Scan for the cell matching the given text and deliver its (x, y) coordinate at center. 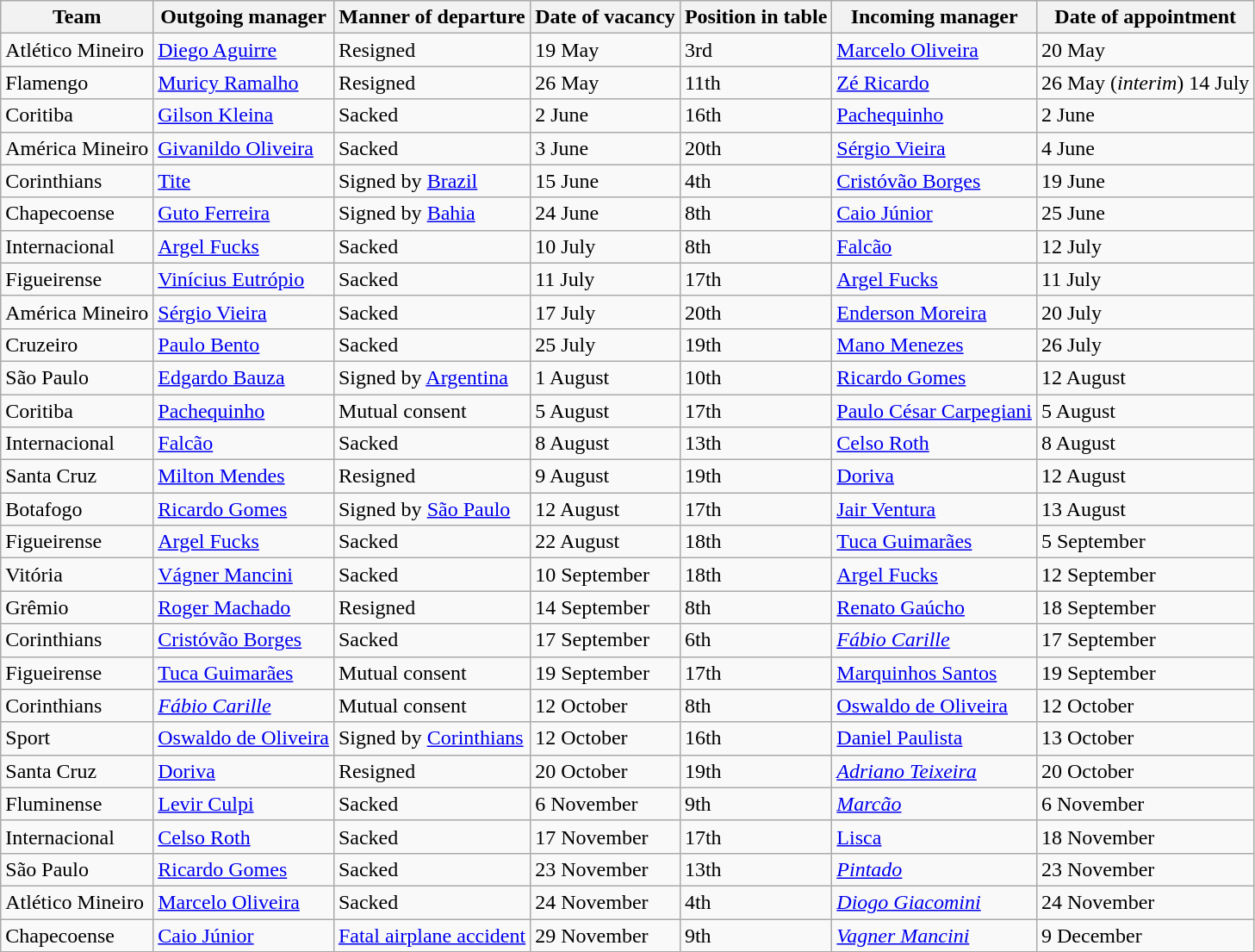
17 November (606, 837)
Botafogo (78, 509)
Position in table (755, 17)
20 July (1145, 312)
14 September (606, 607)
10th (755, 377)
9 December (1145, 935)
10 July (606, 246)
17 July (606, 312)
Sport (78, 738)
Outgoing manager (244, 17)
Manner of departure (432, 17)
Cruzeiro (78, 345)
12 July (1145, 246)
Fluminense (78, 804)
Vagner Mancini (935, 935)
Pintado (935, 869)
Signed by Argentina (432, 377)
26 May (606, 83)
3 June (606, 148)
Gilson Kleina (244, 115)
Marquinhos Santos (935, 673)
Edgardo Bauza (244, 377)
Mano Menezes (935, 345)
Adriano Teixeira (935, 771)
Signed by Corinthians (432, 738)
Roger Machado (244, 607)
4 June (1145, 148)
12 September (1145, 575)
Vágner Mancini (244, 575)
Vitória (78, 575)
Jair Ventura (935, 509)
25 July (606, 345)
Signed by Bahia (432, 214)
Date of vacancy (606, 17)
24 June (606, 214)
25 June (1145, 214)
15 June (606, 181)
Diogo Giacomini (935, 902)
10 September (606, 575)
Milton Mendes (244, 476)
Enderson Moreira (935, 312)
22 August (606, 542)
26 July (1145, 345)
Vinícius Eutrópio (244, 279)
Paulo César Carpegiani (935, 411)
Date of appointment (1145, 17)
Lisca (935, 837)
Paulo Bento (244, 345)
3rd (755, 50)
19 May (606, 50)
Incoming manager (935, 17)
Renato Gaúcho (935, 607)
1 August (606, 377)
26 May (interim) 14 July (1145, 83)
Team (78, 17)
Flamengo (78, 83)
19 June (1145, 181)
Givanildo Oliveira (244, 148)
11th (755, 83)
20 May (1145, 50)
Levir Culpi (244, 804)
13 October (1145, 738)
Fatal airplane accident (432, 935)
6th (755, 640)
Signed by Brazil (432, 181)
5 September (1145, 542)
9 August (606, 476)
18 November (1145, 837)
29 November (606, 935)
Guto Ferreira (244, 214)
18 September (1145, 607)
Zé Ricardo (935, 83)
Muricy Ramalho (244, 83)
Marcão (935, 804)
13 August (1145, 509)
Daniel Paulista (935, 738)
Diego Aguirre (244, 50)
Grêmio (78, 607)
Signed by São Paulo (432, 509)
Tite (244, 181)
